Pinpoint the cell where the given text exists, returning its (x, y) midpoint coordinate. 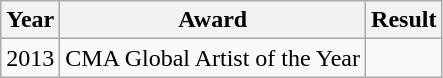
Year (30, 20)
CMA Global Artist of the Year (213, 58)
2013 (30, 58)
Award (213, 20)
Result (404, 20)
